Extract the (X, Y) coordinate from the center of the cell holding the provided text.  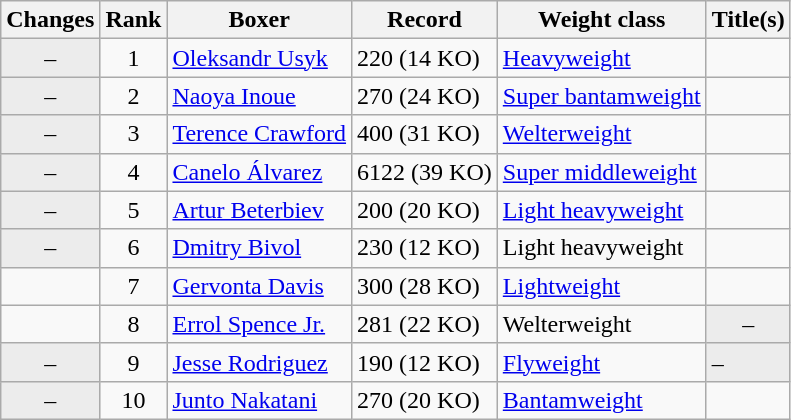
Bantamweight (602, 400)
6 (134, 248)
Record (425, 20)
Super bantamweight (602, 96)
400 (31 KO) (425, 134)
Gervonta Davis (260, 286)
Changes (50, 20)
7 (134, 286)
Dmitry Bivol (260, 248)
8 (134, 324)
281 (22 KO) (425, 324)
230 (12 KO) (425, 248)
Naoya Inoue (260, 96)
3 (134, 134)
Super middleweight (602, 172)
Errol Spence Jr. (260, 324)
Canelo Álvarez (260, 172)
Boxer (260, 20)
Weight class (602, 20)
6122 (39 KO) (425, 172)
270 (20 KO) (425, 400)
Flyweight (602, 362)
Terence Crawford (260, 134)
270 (24 KO) (425, 96)
Artur Beterbiev (260, 210)
190 (12 KO) (425, 362)
Junto Nakatani (260, 400)
Title(s) (748, 20)
2 (134, 96)
220 (14 KO) (425, 58)
200 (20 KO) (425, 210)
4 (134, 172)
1 (134, 58)
Jesse Rodriguez (260, 362)
Heavyweight (602, 58)
9 (134, 362)
Oleksandr Usyk (260, 58)
300 (28 KO) (425, 286)
5 (134, 210)
Lightweight (602, 286)
Rank (134, 20)
10 (134, 400)
